Pinpoint the cell where the given text exists, returning its (X, Y) midpoint coordinate. 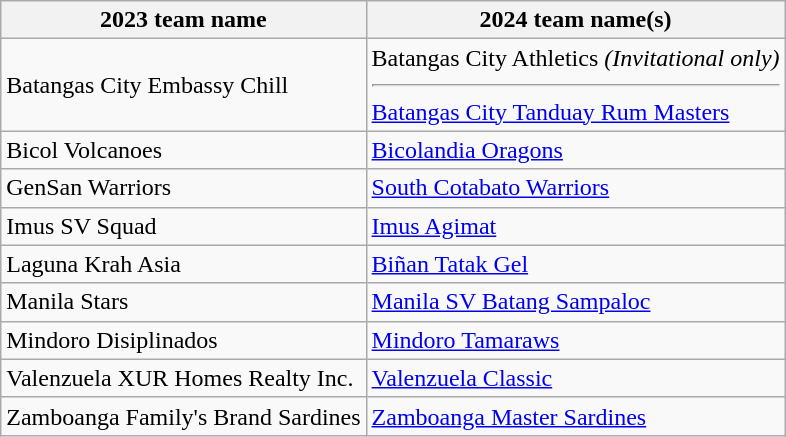
2023 team name (184, 20)
Mindoro Disiplinados (184, 340)
Laguna Krah Asia (184, 264)
Zamboanga Master Sardines (576, 416)
Bicolandia Oragons (576, 150)
Biñan Tatak Gel (576, 264)
Imus SV Squad (184, 226)
South Cotabato Warriors (576, 188)
Bicol Volcanoes (184, 150)
Mindoro Tamaraws (576, 340)
Valenzuela Classic (576, 378)
Zamboanga Family's Brand Sardines (184, 416)
Manila Stars (184, 302)
Valenzuela XUR Homes Realty Inc. (184, 378)
Manila SV Batang Sampaloc (576, 302)
2024 team name(s) (576, 20)
Batangas City Athletics (Invitational only) Batangas City Tanduay Rum Masters (576, 85)
Imus Agimat (576, 226)
GenSan Warriors (184, 188)
Batangas City Embassy Chill (184, 85)
